Extract the (x, y) coordinate from the center of the cell holding the provided text.  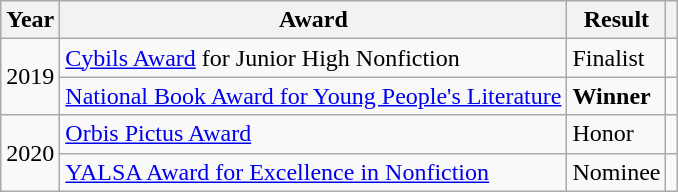
Result (616, 20)
National Book Award for Young People's Literature (314, 96)
Winner (616, 96)
Cybils Award for Junior High Nonfiction (314, 58)
Year (30, 20)
Honor (616, 134)
2020 (30, 153)
Orbis Pictus Award (314, 134)
2019 (30, 77)
Nominee (616, 172)
Award (314, 20)
YALSA Award for Excellence in Nonfiction (314, 172)
Finalist (616, 58)
